Find where the given text appears and provide that cell's center as (x, y) coordinate. 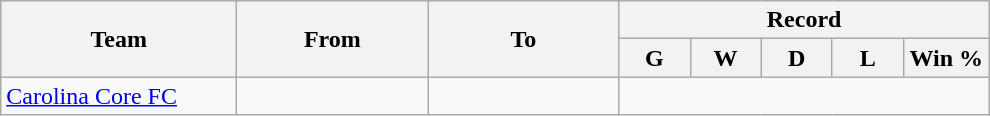
To (524, 39)
Carolina Core FC (119, 96)
D (796, 58)
Win % (946, 58)
G (654, 58)
From (332, 39)
L (868, 58)
Record (804, 20)
Team (119, 39)
W (726, 58)
